Capture the cell that displays the provided text and extract its (x, y) central coordinate. 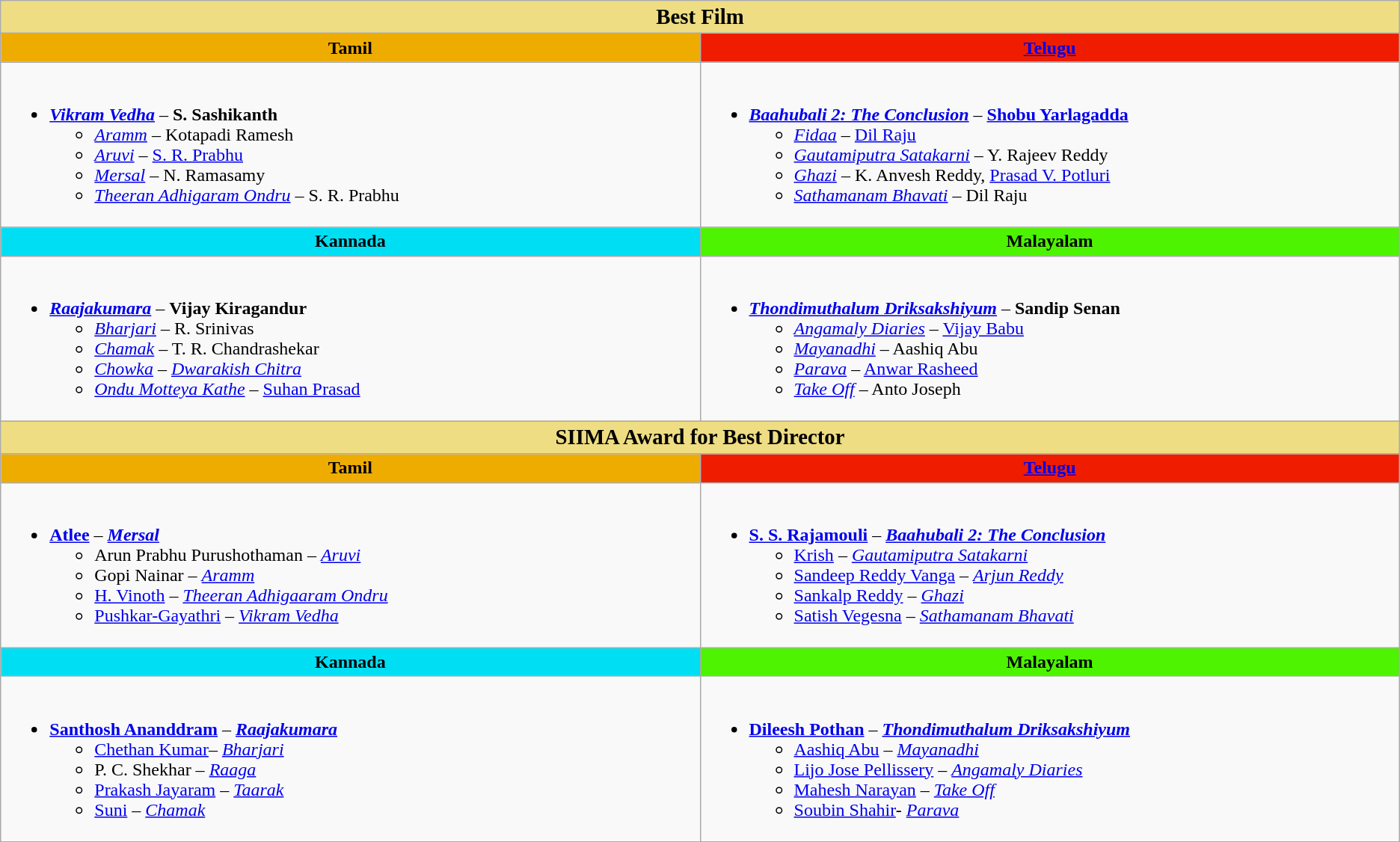
Santhosh Ananddram – RaajakumaraChethan Kumar– BharjariP. C. Shekhar – RaagaPrakash Jayaram – TaarakSuni – Chamak (350, 758)
Atlee – MersalArun Prabhu Purushothaman – AruviGopi Nainar – ArammH. Vinoth – Theeran Adhigaaram OndruPushkar-Gayathri – Vikram Vedha (350, 565)
Vikram Vedha – S. SashikanthAramm – Kotapadi RameshAruvi – S. R. PrabhuMersal – N. RamasamyTheeran Adhigaram Ondru – S. R. Prabhu (350, 145)
SIIMA Award for Best Director (700, 437)
Best Film (700, 17)
Raajakumara – Vijay KiragandurBharjari – R. SrinivasChamak – T. R. ChandrashekarChowka – Dwarakish ChitraOndu Motteya Kathe – Suhan Prasad (350, 338)
Thondimuthalum Driksakshiyum – Sandip SenanAngamaly Diaries – Vijay BabuMayanadhi – Aashiq AbuParava – Anwar RasheedTake Off – Anto Joseph (1050, 338)
